From the cell containing the given text, extract its center point as (X, Y) coordinate. 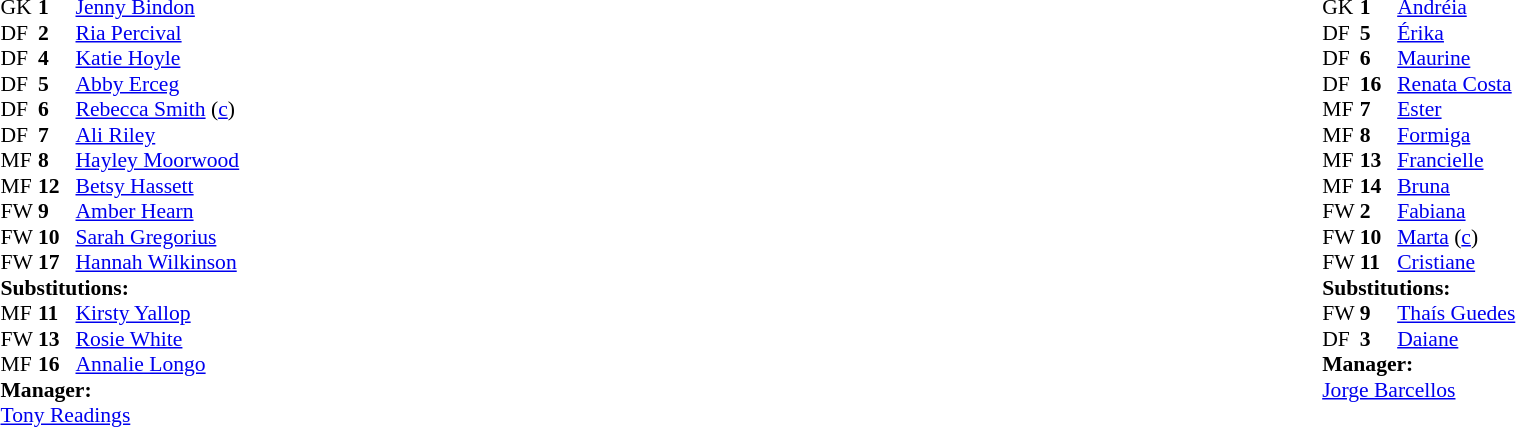
12 (57, 186)
Formiga (1456, 135)
Amber Hearn (158, 211)
Francielle (1456, 161)
Hannah Wilkinson (158, 263)
14 (1379, 186)
Abby Erceg (158, 84)
Érika (1456, 33)
Rebecca Smith (c) (158, 109)
Fabiana (1456, 211)
Katie Hoyle (158, 59)
Bruna (1456, 186)
3 (1379, 339)
Maurine (1456, 59)
17 (57, 263)
Daiane (1456, 339)
Hayley Moorwood (158, 161)
Thaís Guedes (1456, 313)
Ali Riley (158, 135)
Renata Costa (1456, 84)
4 (57, 59)
Cristiane (1456, 263)
Ester (1456, 109)
Ria Percival (158, 33)
Marta (c) (1456, 237)
Rosie White (158, 339)
Kirsty Yallop (158, 313)
Sarah Gregorius (158, 237)
Betsy Hassett (158, 186)
Jorge Barcellos (1418, 390)
Annalie Longo (158, 365)
